Scan for the cell matching the given text and deliver its [X, Y] coordinate at center. 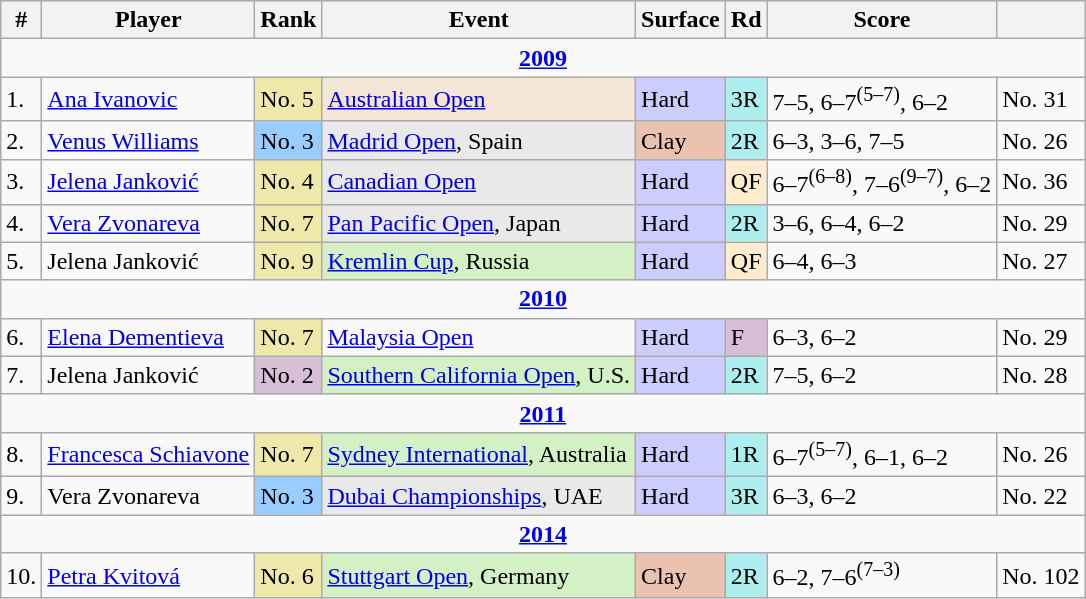
8. [22, 454]
5. [22, 261]
# [22, 20]
4. [22, 223]
Pan Pacific Open, Japan [479, 223]
3–6, 6–4, 6–2 [882, 223]
7. [22, 375]
Sydney International, Australia [479, 454]
No. 9 [288, 261]
Petra Kvitová [148, 576]
No. 31 [1041, 100]
6–4, 6–3 [882, 261]
1R [746, 454]
No. 5 [288, 100]
Player [148, 20]
Ana Ivanovic [148, 100]
Francesca Schiavone [148, 454]
2. [22, 140]
2010 [543, 299]
6–2, 7–6(7–3) [882, 576]
Dubai Championships, UAE [479, 496]
Australian Open [479, 100]
Event [479, 20]
10. [22, 576]
Score [882, 20]
Southern California Open, U.S. [479, 375]
3. [22, 182]
6–7(5–7), 6–1, 6–2 [882, 454]
2011 [543, 413]
Stuttgart Open, Germany [479, 576]
Malaysia Open [479, 337]
Rank [288, 20]
9. [22, 496]
Canadian Open [479, 182]
Elena Dementieva [148, 337]
No. 36 [1041, 182]
No. 22 [1041, 496]
Surface [681, 20]
Rd [746, 20]
2014 [543, 534]
Madrid Open, Spain [479, 140]
No. 2 [288, 375]
1. [22, 100]
F [746, 337]
6–7(6–8), 7–6(9–7), 6–2 [882, 182]
7–5, 6–7(5–7), 6–2 [882, 100]
6–3, 3–6, 7–5 [882, 140]
Kremlin Cup, Russia [479, 261]
No. 28 [1041, 375]
7–5, 6–2 [882, 375]
No. 102 [1041, 576]
No. 27 [1041, 261]
6. [22, 337]
No. 4 [288, 182]
2009 [543, 58]
Venus Williams [148, 140]
No. 6 [288, 576]
